Scan for the cell matching the given text and deliver its [X, Y] coordinate at center. 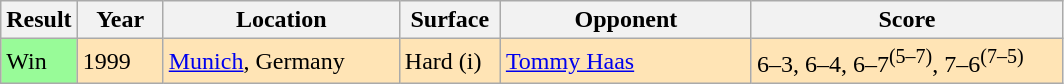
Tommy Haas [626, 62]
Munich, Germany [281, 62]
Score [906, 20]
Win [39, 62]
Year [120, 20]
Location [281, 20]
1999 [120, 62]
Result [39, 20]
Opponent [626, 20]
Hard (i) [450, 62]
6–3, 6–4, 6–7(5–7), 7–6(7–5) [906, 62]
Surface [450, 20]
